Pinpoint the cell where the given text exists, returning its (x, y) midpoint coordinate. 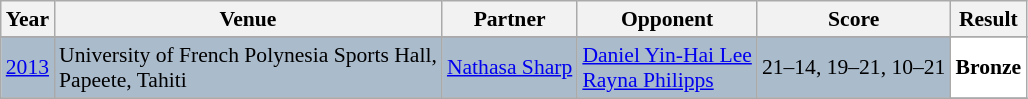
Bronze (988, 68)
Venue (248, 19)
University of French Polynesia Sports Hall, Papeete, Tahiti (248, 68)
Year (28, 19)
2013 (28, 68)
Score (854, 19)
Partner (510, 19)
Daniel Yin-Hai Lee Rayna Philipps (667, 68)
Opponent (667, 19)
Result (988, 19)
21–14, 19–21, 10–21 (854, 68)
Nathasa Sharp (510, 68)
